Pinpoint the cell where the given text exists, returning its [x, y] midpoint coordinate. 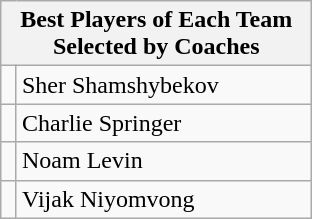
Best Players of Each Team Selected by Coaches [156, 34]
Charlie Springer [164, 123]
Noam Levin [164, 161]
Vijak Niyomvong [164, 199]
Sher Shamshybekov [164, 85]
